Search for the cell housing the specified text and yield its [X, Y] center coordinate. 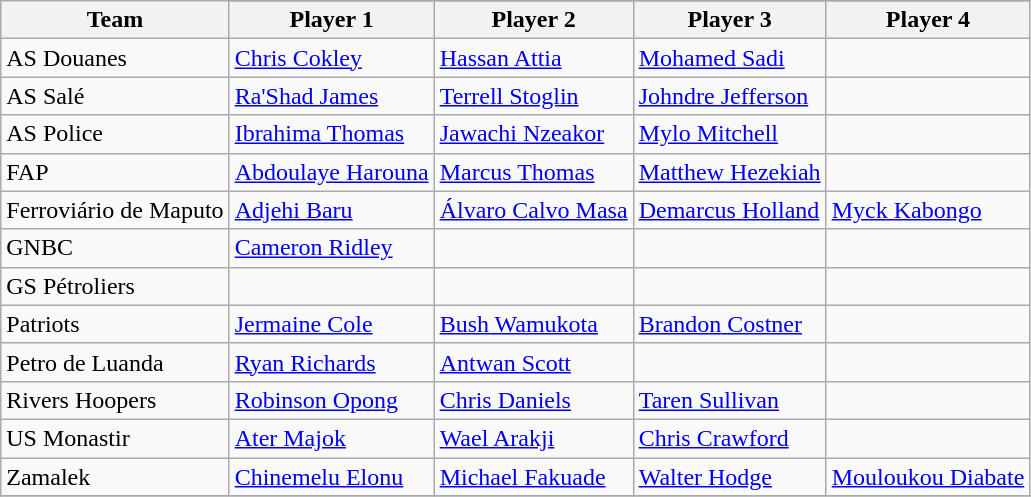
Ater Majok [332, 438]
Antwan Scott [534, 362]
GNBC [115, 248]
FAP [115, 172]
Player 4 [928, 20]
GS Pétroliers [115, 286]
Michael Fakuade [534, 477]
Mylo Mitchell [730, 134]
AS Salé [115, 96]
Álvaro Calvo Masa [534, 210]
Jawachi Nzeakor [534, 134]
Chris Daniels [534, 400]
Zamalek [115, 477]
Ryan Richards [332, 362]
Ferroviário de Maputo [115, 210]
Myck Kabongo [928, 210]
AS Police [115, 134]
Terrell Stoglin [534, 96]
Team [115, 20]
Patriots [115, 324]
US Monastir [115, 438]
Marcus Thomas [534, 172]
Brandon Costner [730, 324]
Wael Arakji [534, 438]
Hassan Attia [534, 58]
Robinson Opong [332, 400]
Taren Sullivan [730, 400]
Player 1 [332, 20]
Ra'Shad James [332, 96]
Petro de Luanda [115, 362]
Chinemelu Elonu [332, 477]
Player 2 [534, 20]
Demarcus Holland [730, 210]
Bush Wamukota [534, 324]
AS Douanes [115, 58]
Mohamed Sadi [730, 58]
Mouloukou Diabate [928, 477]
Abdoulaye Harouna [332, 172]
Walter Hodge [730, 477]
Jermaine Cole [332, 324]
Matthew Hezekiah [730, 172]
Cameron Ridley [332, 248]
Player 3 [730, 20]
Johndre Jefferson [730, 96]
Adjehi Baru [332, 210]
Chris Cokley [332, 58]
Ibrahima Thomas [332, 134]
Chris Crawford [730, 438]
Rivers Hoopers [115, 400]
